Scan for the cell matching the given text and deliver its [x, y] coordinate at center. 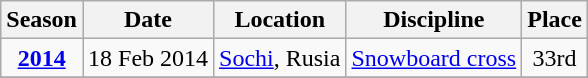
Sochi, Rusia [280, 58]
33rd [555, 58]
2014 [42, 58]
Snowboard cross [434, 58]
Date [148, 20]
Place [555, 20]
18 Feb 2014 [148, 58]
Season [42, 20]
Location [280, 20]
Discipline [434, 20]
